Identify which cell holds the provided text, then report its (x, y) central coordinate. 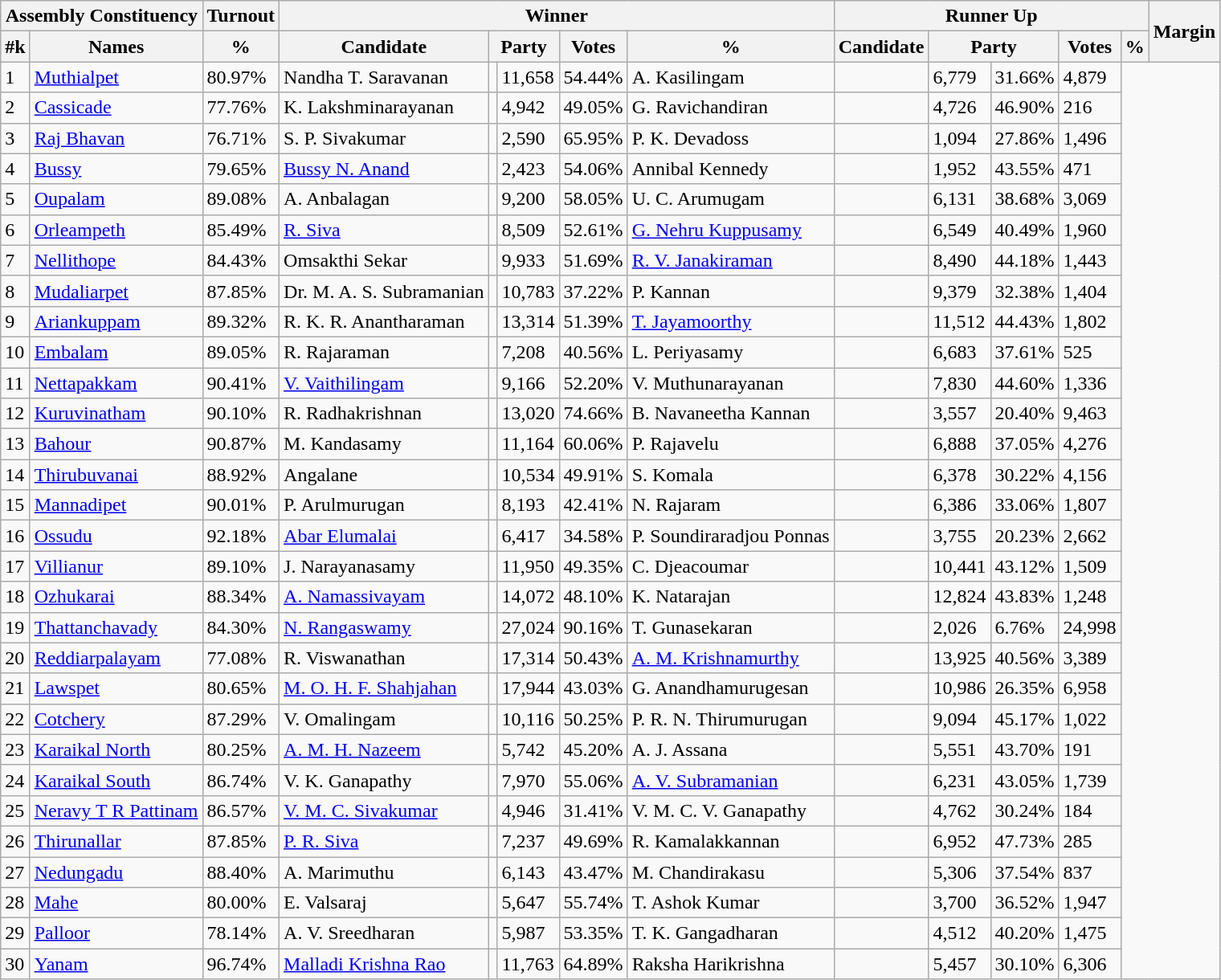
77.08% (241, 658)
4,276 (1089, 444)
Embalam (116, 352)
43.55% (1025, 169)
1,404 (1089, 291)
Karaikal South (116, 780)
R. Viswanathan (384, 658)
1,022 (1089, 719)
A. Namassivayam (384, 597)
Malladi Krishna Rao (384, 964)
M. Kandasamy (384, 444)
A. V. Sreedharan (384, 933)
14 (15, 475)
5,647 (529, 903)
43.05% (1025, 780)
B. Navaneetha Kannan (731, 414)
84.43% (241, 260)
Ozhukarai (116, 597)
34.58% (593, 536)
17 (15, 566)
4,512 (959, 933)
5,742 (529, 749)
8,193 (529, 505)
11 (15, 383)
74.66% (593, 414)
R. K. R. Anantharaman (384, 321)
5,306 (959, 872)
Angalane (384, 475)
5,457 (959, 964)
88.40% (241, 872)
9,200 (529, 199)
Turnout (241, 16)
Nedungadu (116, 872)
11,658 (529, 77)
9,379 (959, 291)
Omsakthi Sekar (384, 260)
54.06% (593, 169)
Nettapakkam (116, 383)
6,378 (959, 475)
90.41% (241, 383)
6,143 (529, 872)
V. Omalingam (384, 719)
43.70% (1025, 749)
79.65% (241, 169)
Margin (1184, 31)
V. K. Ganapathy (384, 780)
A. Anbalagan (384, 199)
46.90% (1025, 108)
13,925 (959, 658)
49.91% (593, 475)
G. Nehru Kuppusamy (731, 230)
3,389 (1089, 658)
184 (1089, 811)
45.17% (1025, 719)
3,755 (959, 536)
10 (15, 352)
31.66% (1025, 77)
49.35% (593, 566)
40.20% (1025, 933)
V. Vaithilingam (384, 383)
80.00% (241, 903)
96.74% (241, 964)
Mannadipet (116, 505)
45.20% (593, 749)
T. Ashok Kumar (731, 903)
90.87% (241, 444)
K. Lakshminarayanan (384, 108)
3,069 (1089, 199)
6,683 (959, 352)
9,094 (959, 719)
T. Jayamoorthy (731, 321)
76.71% (241, 138)
8 (15, 291)
9 (15, 321)
58.05% (593, 199)
20.23% (1025, 536)
1,807 (1089, 505)
11,950 (529, 566)
4,762 (959, 811)
18 (15, 597)
Reddiarpalayam (116, 658)
86.57% (241, 811)
Muthialpet (116, 77)
43.47% (593, 872)
54.44% (593, 77)
Bussy N. Anand (384, 169)
89.05% (241, 352)
1,094 (959, 138)
36.52% (1025, 903)
Abar Elumalai (384, 536)
285 (1089, 841)
Nandha T. Saravanan (384, 77)
6 (15, 230)
44.43% (1025, 321)
80.97% (241, 77)
Assembly Constituency (101, 16)
37.61% (1025, 352)
29 (15, 933)
K. Natarajan (731, 597)
A. V. Subramanian (731, 780)
Mudaliarpet (116, 291)
Ariankuppam (116, 321)
1 (15, 77)
4,942 (529, 108)
7,208 (529, 352)
Mahe (116, 903)
90.01% (241, 505)
84.30% (241, 627)
Lawspet (116, 688)
S. Komala (731, 475)
44.18% (1025, 260)
64.89% (593, 964)
N. Rajaram (731, 505)
7,830 (959, 383)
1,509 (1089, 566)
44.60% (1025, 383)
P. Soundiraradjou Ponnas (731, 536)
22 (15, 719)
Annibal Kennedy (731, 169)
6,131 (959, 199)
28 (15, 903)
Raj Bhavan (116, 138)
50.25% (593, 719)
Bussy (116, 169)
4,156 (1089, 475)
T. K. Gangadharan (731, 933)
15 (15, 505)
85.49% (241, 230)
92.18% (241, 536)
P. R. N. Thirumurugan (731, 719)
A. M. Krishnamurthy (731, 658)
80.65% (241, 688)
8,490 (959, 260)
471 (1089, 169)
Runner Up (991, 16)
6,958 (1089, 688)
V. Muthunarayanan (731, 383)
90.10% (241, 414)
A. Marimuthu (384, 872)
25 (15, 811)
43.12% (1025, 566)
6,386 (959, 505)
Ossudu (116, 536)
V. M. C. Sivakumar (384, 811)
Villianur (116, 566)
14,072 (529, 597)
1,248 (1089, 597)
R. V. Janakiraman (731, 260)
49.69% (593, 841)
4,879 (1089, 77)
M. O. H. F. Shahjahan (384, 688)
60.06% (593, 444)
6,952 (959, 841)
Thattanchavady (116, 627)
Orleampeth (116, 230)
1,960 (1089, 230)
7,237 (529, 841)
6,779 (959, 77)
V. M. C. V. Ganapathy (731, 811)
525 (1089, 352)
30.10% (1025, 964)
26.35% (1025, 688)
837 (1089, 872)
M. Chandirakasu (731, 872)
9,933 (529, 260)
6,306 (1089, 964)
1,443 (1089, 260)
2,026 (959, 627)
A. M. H. Nazeem (384, 749)
89.10% (241, 566)
1,475 (1089, 933)
Bahour (116, 444)
51.69% (593, 260)
90.16% (593, 627)
40.49% (1025, 230)
G. Anandhamurugesan (731, 688)
Dr. M. A. S. Subramanian (384, 291)
8,509 (529, 230)
S. P. Sivakumar (384, 138)
17,314 (529, 658)
3,557 (959, 414)
24 (15, 780)
52.61% (593, 230)
5 (15, 199)
R. Radhakrishnan (384, 414)
G. Ravichandiran (731, 108)
5,987 (529, 933)
32.38% (1025, 291)
Thirunallar (116, 841)
P. K. Devadoss (731, 138)
55.06% (593, 780)
2 (15, 108)
R. Kamalakkannan (731, 841)
88.92% (241, 475)
11,164 (529, 444)
A. J. Assana (731, 749)
E. Valsaraj (384, 903)
P. Kannan (731, 291)
37.05% (1025, 444)
48.10% (593, 597)
10,116 (529, 719)
26 (15, 841)
4 (15, 169)
191 (1089, 749)
P. R. Siva (384, 841)
24,998 (1089, 627)
10,534 (529, 475)
R. Siva (384, 230)
2,423 (529, 169)
Oupalam (116, 199)
C. Djeacoumar (731, 566)
Karaikal North (116, 749)
L. Periyasamy (731, 352)
86.74% (241, 780)
1,336 (1089, 383)
11,512 (959, 321)
4,726 (959, 108)
38.68% (1025, 199)
1,802 (1089, 321)
89.32% (241, 321)
9,463 (1089, 414)
2,662 (1089, 536)
5,551 (959, 749)
Thirubuvanai (116, 475)
6,549 (959, 230)
N. Rangaswamy (384, 627)
#k (15, 47)
T. Gunasekaran (731, 627)
6,417 (529, 536)
50.43% (593, 658)
12 (15, 414)
10,441 (959, 566)
47.73% (1025, 841)
53.35% (593, 933)
13 (15, 444)
19 (15, 627)
Cotchery (116, 719)
33.06% (1025, 505)
37.54% (1025, 872)
Kuruvinatham (116, 414)
10,986 (959, 688)
216 (1089, 108)
23 (15, 749)
21 (15, 688)
49.05% (593, 108)
R. Rajaraman (384, 352)
12,824 (959, 597)
31.41% (593, 811)
Raksha Harikrishna (731, 964)
27.86% (1025, 138)
A. Kasilingam (731, 77)
Winner (557, 16)
20.40% (1025, 414)
2,590 (529, 138)
Nellithope (116, 260)
6,888 (959, 444)
16 (15, 536)
80.25% (241, 749)
6.76% (1025, 627)
42.41% (593, 505)
3,700 (959, 903)
P. Arulmurugan (384, 505)
J. Narayanasamy (384, 566)
13,314 (529, 321)
87.29% (241, 719)
1,952 (959, 169)
20 (15, 658)
27,024 (529, 627)
U. C. Arumugam (731, 199)
43.03% (593, 688)
55.74% (593, 903)
7,970 (529, 780)
27 (15, 872)
9,166 (529, 383)
78.14% (241, 933)
3 (15, 138)
6,231 (959, 780)
10,783 (529, 291)
4,946 (529, 811)
77.76% (241, 108)
30.22% (1025, 475)
Palloor (116, 933)
1,496 (1089, 138)
65.95% (593, 138)
Names (116, 47)
Cassicade (116, 108)
11,763 (529, 964)
Yanam (116, 964)
13,020 (529, 414)
30.24% (1025, 811)
51.39% (593, 321)
17,944 (529, 688)
P. Rajavelu (731, 444)
88.34% (241, 597)
89.08% (241, 199)
52.20% (593, 383)
1,739 (1089, 780)
Neravy T R Pattinam (116, 811)
7 (15, 260)
43.83% (1025, 597)
1,947 (1089, 903)
30 (15, 964)
37.22% (593, 291)
